Scan for the cell matching the given text and deliver its [X, Y] coordinate at center. 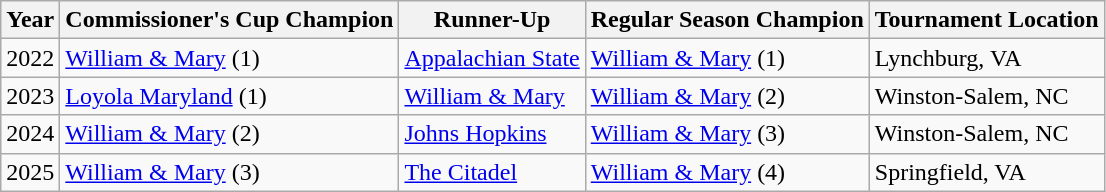
2023 [30, 96]
2025 [30, 172]
Runner-Up [492, 20]
2024 [30, 134]
Regular Season Champion [727, 20]
Tournament Location [986, 20]
Appalachian State [492, 58]
Commissioner's Cup Champion [230, 20]
2022 [30, 58]
Year [30, 20]
William & Mary (4) [727, 172]
Lynchburg, VA [986, 58]
The Citadel [492, 172]
Springfield, VA [986, 172]
William & Mary [492, 96]
Loyola Maryland (1) [230, 96]
Johns Hopkins [492, 134]
